Locate the cell with the specified text and output its (x, y) center coordinate. 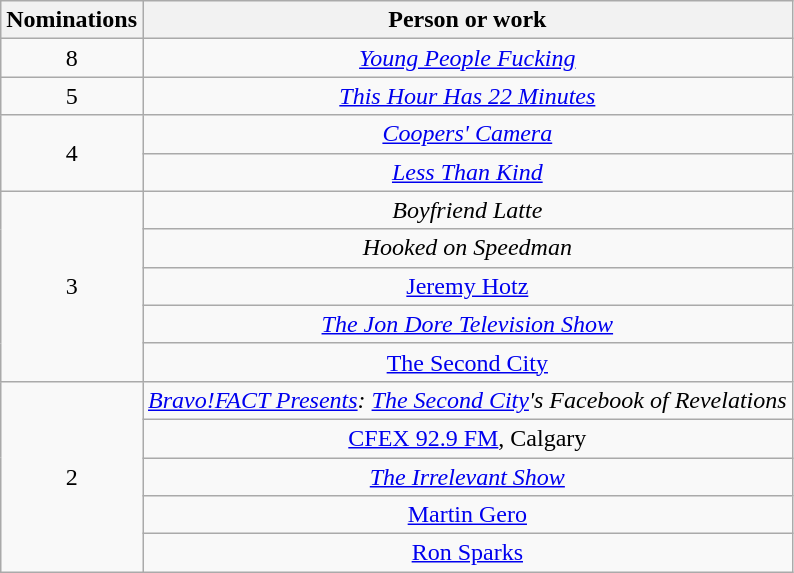
CFEX 92.9 FM, Calgary (467, 438)
4 (72, 153)
This Hour Has 22 Minutes (467, 96)
Bravo!FACT Presents: The Second City's Facebook of Revelations (467, 400)
Young People Fucking (467, 58)
Person or work (467, 20)
5 (72, 96)
Hooked on Speedman (467, 248)
The Jon Dore Television Show (467, 324)
Martin Gero (467, 515)
2 (72, 476)
Jeremy Hotz (467, 286)
3 (72, 286)
Ron Sparks (467, 553)
Coopers' Camera (467, 134)
Boyfriend Latte (467, 210)
The Second City (467, 362)
8 (72, 58)
The Irrelevant Show (467, 477)
Nominations (72, 20)
Less Than Kind (467, 172)
